Locate the cell with the specified text and output its (X, Y) center coordinate. 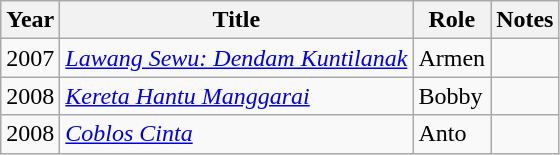
Anto (452, 134)
2007 (30, 58)
Coblos Cinta (236, 134)
Notes (525, 20)
Year (30, 20)
Armen (452, 58)
Bobby (452, 96)
Role (452, 20)
Title (236, 20)
Lawang Sewu: Dendam Kuntilanak (236, 58)
Kereta Hantu Manggarai (236, 96)
